From the cell containing the given text, extract its center point as [X, Y] coordinate. 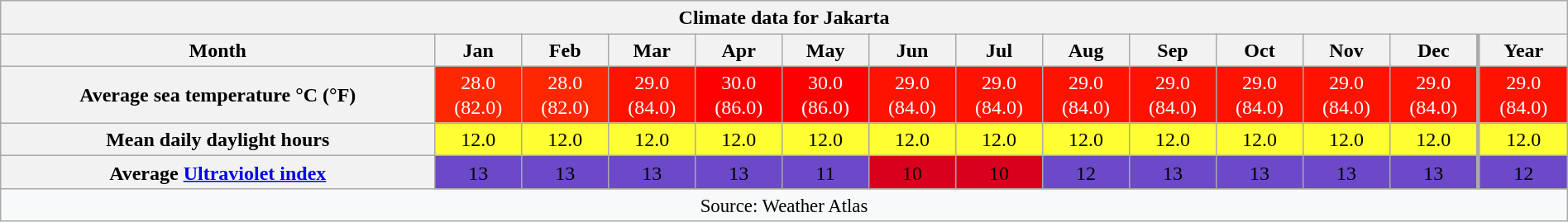
Month [218, 50]
Feb [566, 50]
Average Ultraviolet index [218, 172]
11 [825, 172]
Nov [1346, 50]
Climate data for Jakarta [784, 17]
Dec [1434, 50]
Sep [1173, 50]
Jan [478, 50]
Jun [913, 50]
Apr [739, 50]
Year [1523, 50]
Source: Weather Atlas [784, 205]
Jul [999, 50]
Average sea temperature °C (°F) [218, 94]
Mean daily daylight hours [218, 139]
Oct [1260, 50]
Mar [652, 50]
May [825, 50]
Aug [1087, 50]
